Detect which cell encompasses the target text, then output its (x, y) center coordinate. 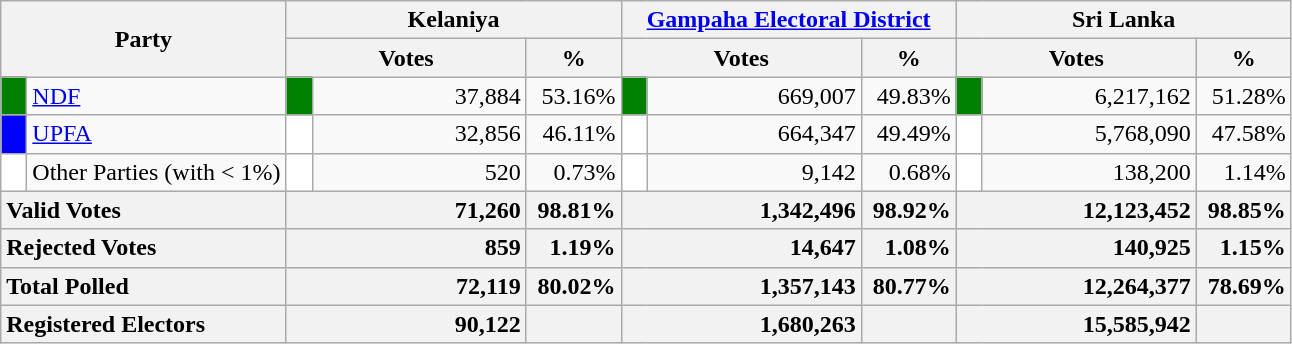
78.69% (1244, 286)
0.73% (574, 172)
71,260 (406, 210)
37,884 (419, 96)
47.58% (1244, 134)
1,342,496 (741, 210)
Sri Lanka (1124, 20)
0.68% (908, 172)
1.08% (908, 248)
1.14% (1244, 172)
138,200 (1089, 172)
51.28% (1244, 96)
90,122 (406, 324)
12,123,452 (1076, 210)
UPFA (156, 134)
140,925 (1076, 248)
1,680,263 (741, 324)
80.77% (908, 286)
98.92% (908, 210)
53.16% (574, 96)
664,347 (754, 134)
NDF (156, 96)
520 (419, 172)
12,264,377 (1076, 286)
9,142 (754, 172)
Party (144, 39)
6,217,162 (1089, 96)
72,119 (406, 286)
669,007 (754, 96)
14,647 (741, 248)
15,585,942 (1076, 324)
Valid Votes (144, 210)
Total Polled (144, 286)
1.19% (574, 248)
80.02% (574, 286)
98.85% (1244, 210)
1.15% (1244, 248)
49.83% (908, 96)
32,856 (419, 134)
1,357,143 (741, 286)
5,768,090 (1089, 134)
Kelaniya (454, 20)
Registered Electors (144, 324)
49.49% (908, 134)
Gampaha Electoral District (788, 20)
Rejected Votes (144, 248)
859 (406, 248)
98.81% (574, 210)
Other Parties (with < 1%) (156, 172)
46.11% (574, 134)
